Identify which cell holds the provided text, then report its (x, y) central coordinate. 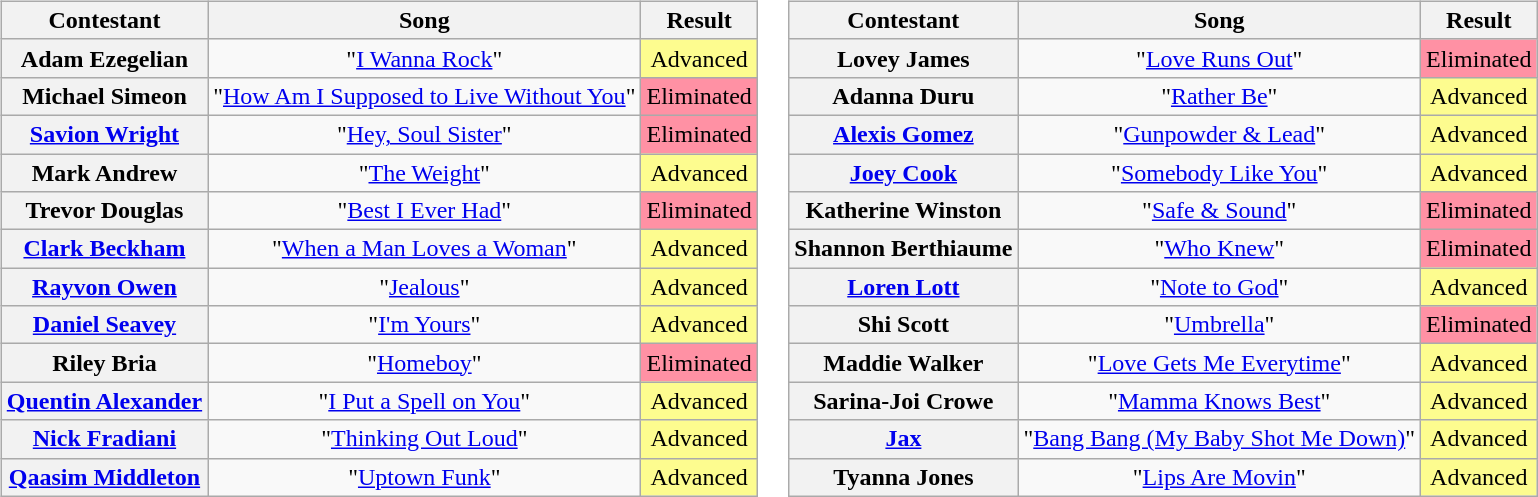
Loren Lott (904, 287)
Adam Ezegelian (104, 58)
Qaasim Middleton (104, 477)
Joey Cook (904, 173)
Tyanna Jones (904, 477)
"Best I Ever Had" (424, 211)
"Gunpowder & Lead" (1220, 134)
Rayvon Owen (104, 287)
Jax (904, 439)
"I Wanna Rock" (424, 58)
"I'm Yours" (424, 325)
"Safe & Sound" (1220, 211)
Daniel Seavey (104, 325)
"Umbrella" (1220, 325)
Michael Simeon (104, 96)
"Love Runs Out" (1220, 58)
Trevor Douglas (104, 211)
Shi Scott (904, 325)
"I Put a Spell on You" (424, 401)
"Note to God" (1220, 287)
"Jealous" (424, 287)
"Thinking Out Loud" (424, 439)
Mark Andrew (104, 173)
Nick Fradiani (104, 439)
"Somebody Like You" (1220, 173)
Sarina-Joi Crowe (904, 401)
Maddie Walker (904, 363)
"The Weight" (424, 173)
Shannon Berthiaume (904, 249)
Lovey James (904, 58)
Clark Beckham (104, 249)
"Who Knew" (1220, 249)
"How Am I Supposed to Live Without You" (424, 96)
"When a Man Loves a Woman" (424, 249)
Quentin Alexander (104, 401)
Riley Bria (104, 363)
"Mamma Knows Best" (1220, 401)
Adanna Duru (904, 96)
"Bang Bang (My Baby Shot Me Down)" (1220, 439)
"Hey, Soul Sister" (424, 134)
"Love Gets Me Everytime" (1220, 363)
Alexis Gomez (904, 134)
"Lips Are Movin" (1220, 477)
"Uptown Funk" (424, 477)
Katherine Winston (904, 211)
"Rather Be" (1220, 96)
Savion Wright (104, 134)
"Homeboy" (424, 363)
